For the text-containing cell, return its midpoint in (X, Y) coordinate format. 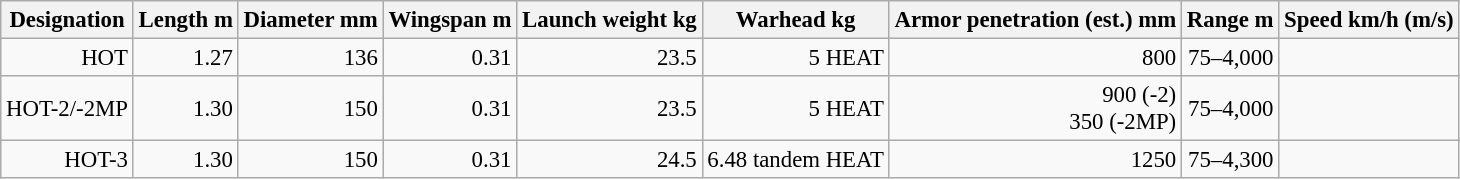
HOT-2/-2MP (68, 108)
Length m (186, 20)
900 (-2) 350 (-2MP) (1035, 108)
Launch weight kg (610, 20)
Wingspan m (450, 20)
136 (310, 58)
Diameter mm (310, 20)
Designation (68, 20)
75–4,300 (1230, 160)
Range m (1230, 20)
Warhead kg (796, 20)
HOT-3 (68, 160)
Armor penetration (est.) mm (1035, 20)
Speed km/h (m/s) (1369, 20)
800 (1035, 58)
6.48 tandem HEAT (796, 160)
HOT (68, 58)
1250 (1035, 160)
24.5 (610, 160)
1.27 (186, 58)
